Identify which cell holds the provided text, then report its [X, Y] central coordinate. 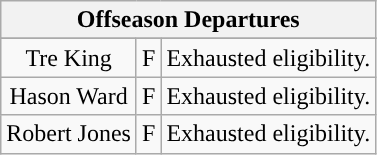
Robert Jones [69, 134]
Offseason Departures [188, 20]
Tre King [69, 58]
Hason Ward [69, 96]
